Provide the (x, y) coordinate of the cell's center where the given text is located.  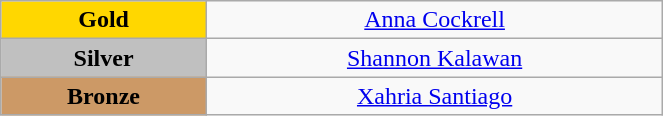
Silver (104, 58)
Anna Cockrell (434, 20)
Shannon Kalawan (434, 58)
Bronze (104, 96)
Gold (104, 20)
Xahria Santiago (434, 96)
